Find where the given text appears and provide that cell's center as [X, Y] coordinate. 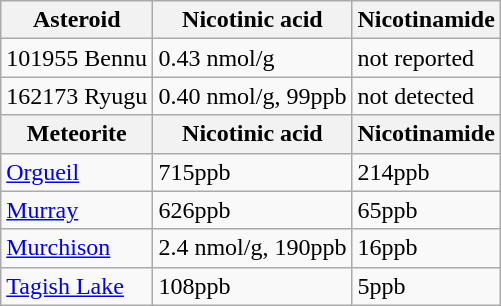
65ppb [426, 210]
108ppb [252, 286]
214ppb [426, 172]
Murray [77, 210]
not reported [426, 58]
Asteroid [77, 20]
162173 Ryugu [77, 96]
5ppb [426, 286]
Meteorite [77, 134]
715ppb [252, 172]
626ppb [252, 210]
0.43 nmol/g [252, 58]
0.40 nmol/g, 99ppb [252, 96]
101955 Bennu [77, 58]
16ppb [426, 248]
Tagish Lake [77, 286]
Murchison [77, 248]
not detected [426, 96]
Orgueil [77, 172]
2.4 nmol/g, 190ppb [252, 248]
